For the text-containing cell, return its midpoint in (x, y) coordinate format. 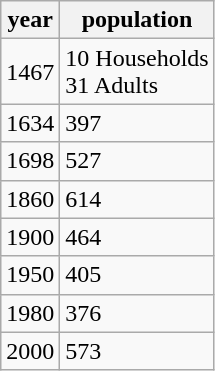
2000 (30, 351)
10 Households 31 Adults (137, 72)
376 (137, 313)
614 (137, 199)
527 (137, 161)
464 (137, 237)
1950 (30, 275)
population (137, 20)
year (30, 20)
1698 (30, 161)
1634 (30, 123)
1467 (30, 72)
397 (137, 123)
573 (137, 351)
405 (137, 275)
1980 (30, 313)
1860 (30, 199)
1900 (30, 237)
